Search for the cell housing the specified text and yield its [x, y] center coordinate. 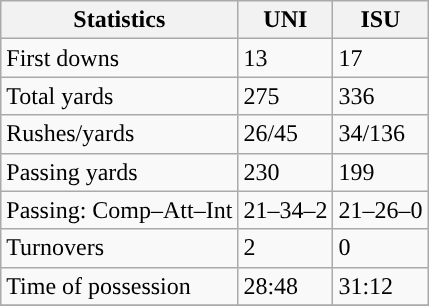
2 [286, 248]
Total yards [120, 96]
Statistics [120, 20]
28:48 [286, 286]
Turnovers [120, 248]
ISU [380, 20]
26/45 [286, 134]
230 [286, 172]
First downs [120, 58]
Passing: Comp–Att–Int [120, 210]
336 [380, 96]
13 [286, 58]
17 [380, 58]
34/136 [380, 134]
0 [380, 248]
Time of possession [120, 286]
21–26–0 [380, 210]
275 [286, 96]
199 [380, 172]
Rushes/yards [120, 134]
Passing yards [120, 172]
31:12 [380, 286]
21–34–2 [286, 210]
UNI [286, 20]
